Output the [x, y] coordinate of the center of the cell containing the given text.  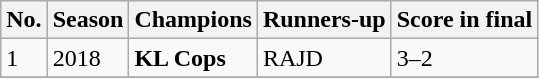
1 [24, 58]
RAJD [324, 58]
KL Cops [193, 58]
Season [88, 20]
Champions [193, 20]
Score in final [464, 20]
No. [24, 20]
2018 [88, 58]
Runners-up [324, 20]
3–2 [464, 58]
